Return (X, Y) of the center of cell containing provided text 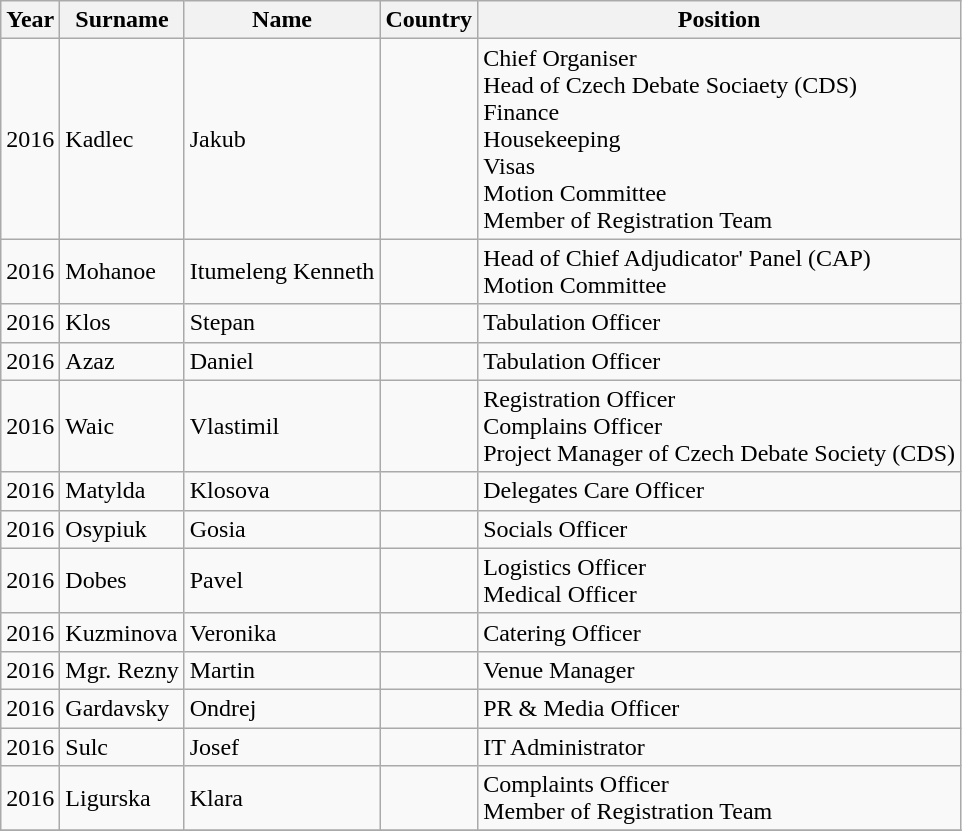
Osypiuk (122, 529)
Surname (122, 20)
Venue Manager (720, 670)
Gosia (282, 529)
Klosova (282, 491)
Veronika (282, 632)
Stepan (282, 323)
Complaints OfficerMember of Registration Team (720, 798)
Klara (282, 798)
Azaz (122, 361)
Dobes (122, 580)
Chief OrganiserHead of Czech Debate Sociaety (CDS)FinanceHousekeepingVisasMotion CommitteeMember of Registration Team (720, 139)
Kuzminova (122, 632)
Jakub (282, 139)
Waic (122, 426)
Position (720, 20)
Delegates Care Officer (720, 491)
Itumeleng Kenneth (282, 272)
Mohanoe (122, 272)
Registration OfficerComplains OfficerProject Manager of Czech Debate Society (CDS) (720, 426)
Daniel (282, 361)
Name (282, 20)
Vlastimil (282, 426)
Klos (122, 323)
Ondrej (282, 708)
Logistics OfficerMedical Officer (720, 580)
Sulc (122, 747)
PR & Media Officer (720, 708)
Matylda (122, 491)
Ligurska (122, 798)
Gardavsky (122, 708)
Pavel (282, 580)
Country (429, 20)
Mgr. Rezny (122, 670)
Head of Chief Adjudicator' Panel (CAP)Motion Committee (720, 272)
Josef (282, 747)
Kadlec (122, 139)
IT Administrator (720, 747)
Catering Officer (720, 632)
Year (30, 20)
Socials Officer (720, 529)
Martin (282, 670)
